Scan for the cell matching the given text and deliver its (X, Y) coordinate at center. 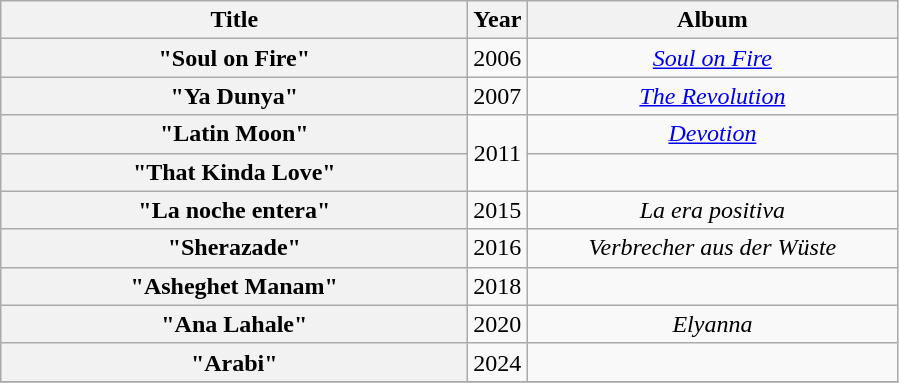
Elyanna (712, 324)
2024 (498, 362)
"Ana Lahale" (234, 324)
Year (498, 20)
2016 (498, 248)
2015 (498, 210)
"Asheghet Manam" (234, 286)
Devotion (712, 134)
"Ya Dunya" (234, 96)
La era positiva (712, 210)
2018 (498, 286)
The Revolution (712, 96)
2007 (498, 96)
"Arabi" (234, 362)
2020 (498, 324)
"Latin Moon" (234, 134)
"Soul on Fire" (234, 58)
"La noche entera" (234, 210)
2006 (498, 58)
Soul on Fire (712, 58)
Title (234, 20)
Verbrecher aus der Wüste (712, 248)
Album (712, 20)
"Sherazade" (234, 248)
"That Kinda Love" (234, 172)
2011 (498, 153)
